For the text-containing cell, return its midpoint in [X, Y] coordinate format. 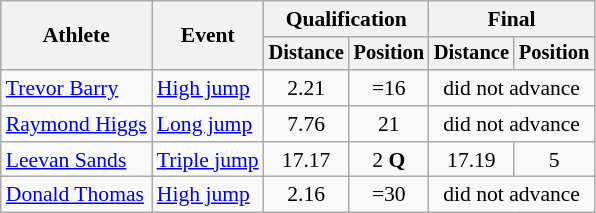
=16 [389, 88]
Final [512, 19]
2.16 [306, 195]
2 Q [389, 160]
Trevor Barry [76, 88]
21 [389, 124]
Qualification [346, 19]
Raymond Higgs [76, 124]
Leevan Sands [76, 160]
2.21 [306, 88]
17.17 [306, 160]
17.19 [472, 160]
Donald Thomas [76, 195]
Event [208, 36]
=30 [389, 195]
Athlete [76, 36]
Triple jump [208, 160]
5 [554, 160]
7.76 [306, 124]
Long jump [208, 124]
